Find where the given text appears and provide that cell's center as (X, Y) coordinate. 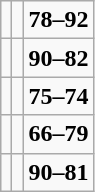
75–74 (58, 96)
90–81 (58, 172)
66–79 (58, 134)
78–92 (58, 20)
90–82 (58, 58)
